Determine the [x, y] coordinate at the center of the cell enclosing the given text.  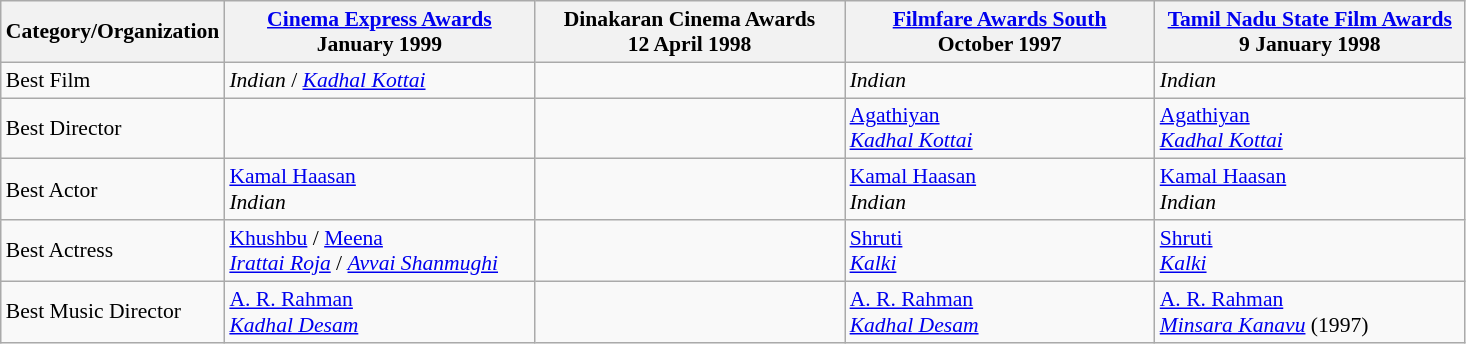
Best Film [113, 80]
Indian / Kadhal Kottai [379, 80]
Best Director [113, 128]
Cinema Express Awards January 1999 [379, 32]
Best Actress [113, 250]
Best Music Director [113, 312]
Tamil Nadu State Film Awards9 January 1998 [1310, 32]
Category/Organization [113, 32]
A. R. RahmanMinsara Kanavu (1997) [1310, 312]
Dinakaran Cinema Awards12 April 1998 [689, 32]
Khushbu / MeenaIrattai Roja / Avvai Shanmughi [379, 250]
Filmfare Awards SouthOctober 1997 [1000, 32]
Best Actor [113, 190]
